Extract the (X, Y) coordinate from the center of the cell holding the provided text.  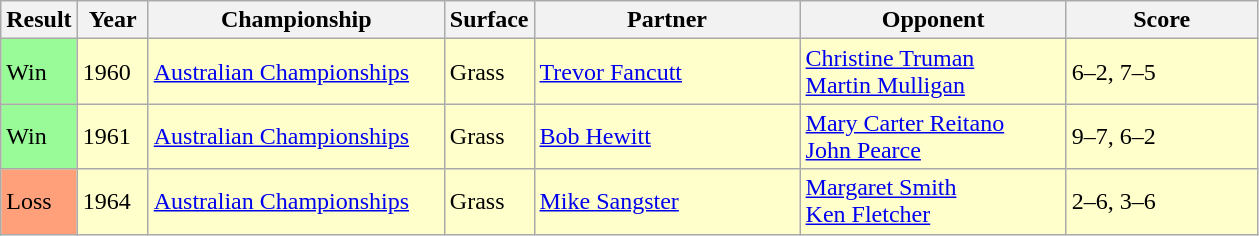
Margaret Smith Ken Fletcher (933, 202)
Christine Truman Martin Mulligan (933, 72)
6–2, 7–5 (1162, 72)
Year (112, 20)
1961 (112, 136)
Surface (489, 20)
2–6, 3–6 (1162, 202)
1964 (112, 202)
Partner (667, 20)
Championship (296, 20)
Bob Hewitt (667, 136)
9–7, 6–2 (1162, 136)
Score (1162, 20)
Loss (39, 202)
Mary Carter Reitano John Pearce (933, 136)
Trevor Fancutt (667, 72)
1960 (112, 72)
Opponent (933, 20)
Mike Sangster (667, 202)
Result (39, 20)
